Determine the (X, Y) coordinate at the center of the cell enclosing the given text.  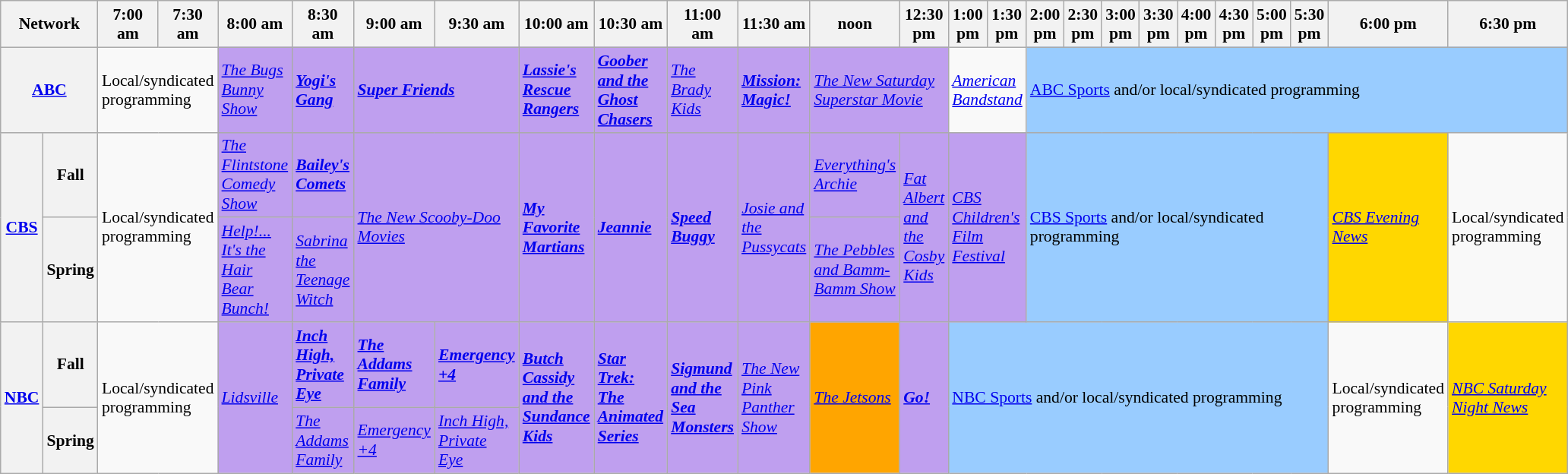
The Brady Kids (702, 90)
NBC (22, 398)
The Jetsons (855, 398)
The New Saturday Superstar Movie (879, 90)
Fat Albert and the Cosby Kids (924, 227)
9:30 am (477, 24)
Speed Buggy (702, 227)
6:00 pm (1388, 24)
2:30 pm (1083, 24)
8:30 am (322, 24)
9:00 am (394, 24)
Star Trek: The Animated Series (631, 398)
ABC Sports and/or local/syndicated programming (1298, 90)
4:30 pm (1234, 24)
The Pebbles and Bamm-Bamm Show (855, 270)
5:30 pm (1310, 24)
5:00 pm (1272, 24)
8:00 am (255, 24)
1:00 pm (968, 24)
Super Friends (436, 90)
Mission: Magic! (773, 90)
Josie and the Pussycats (773, 227)
10:00 am (556, 24)
My Favorite Martians (556, 227)
Yogi's Gang (322, 90)
ABC (49, 90)
Help!... It's the Hair Bear Bunch! (255, 270)
Bailey's Comets (322, 175)
NBC Saturday Night News (1508, 398)
The New Scooby-Doo Movies (436, 227)
Jeannie (631, 227)
CBS Children's Film Festival (987, 227)
Butch Cassidy and the Sundance Kids (556, 398)
Go! (924, 398)
Sigmund and the Sea Monsters (702, 398)
7:00 am (128, 24)
CBS Sports and/or local/syndicated programming (1178, 227)
10:30 am (631, 24)
6:30 pm (1508, 24)
The Flintstone Comedy Show (255, 175)
Sabrina the Teenage Witch (322, 270)
CBS Evening News (1388, 227)
Network (49, 24)
1:30 pm (1007, 24)
3:00 pm (1121, 24)
11:00 am (702, 24)
The New Pink Panther Show (773, 398)
2:00 pm (1045, 24)
Lidsville (255, 398)
noon (855, 24)
4:00 pm (1197, 24)
American Bandstand (987, 90)
Lassie's Rescue Rangers (556, 90)
12:30 pm (924, 24)
3:30 pm (1159, 24)
Everything's Archie (855, 175)
NBC Sports and/or local/syndicated programming (1138, 398)
11:30 am (773, 24)
7:30 am (188, 24)
CBS (22, 227)
The Bugs Bunny Show (255, 90)
Goober and the Ghost Chasers (631, 90)
